For the text-containing cell, return its midpoint in (x, y) coordinate format. 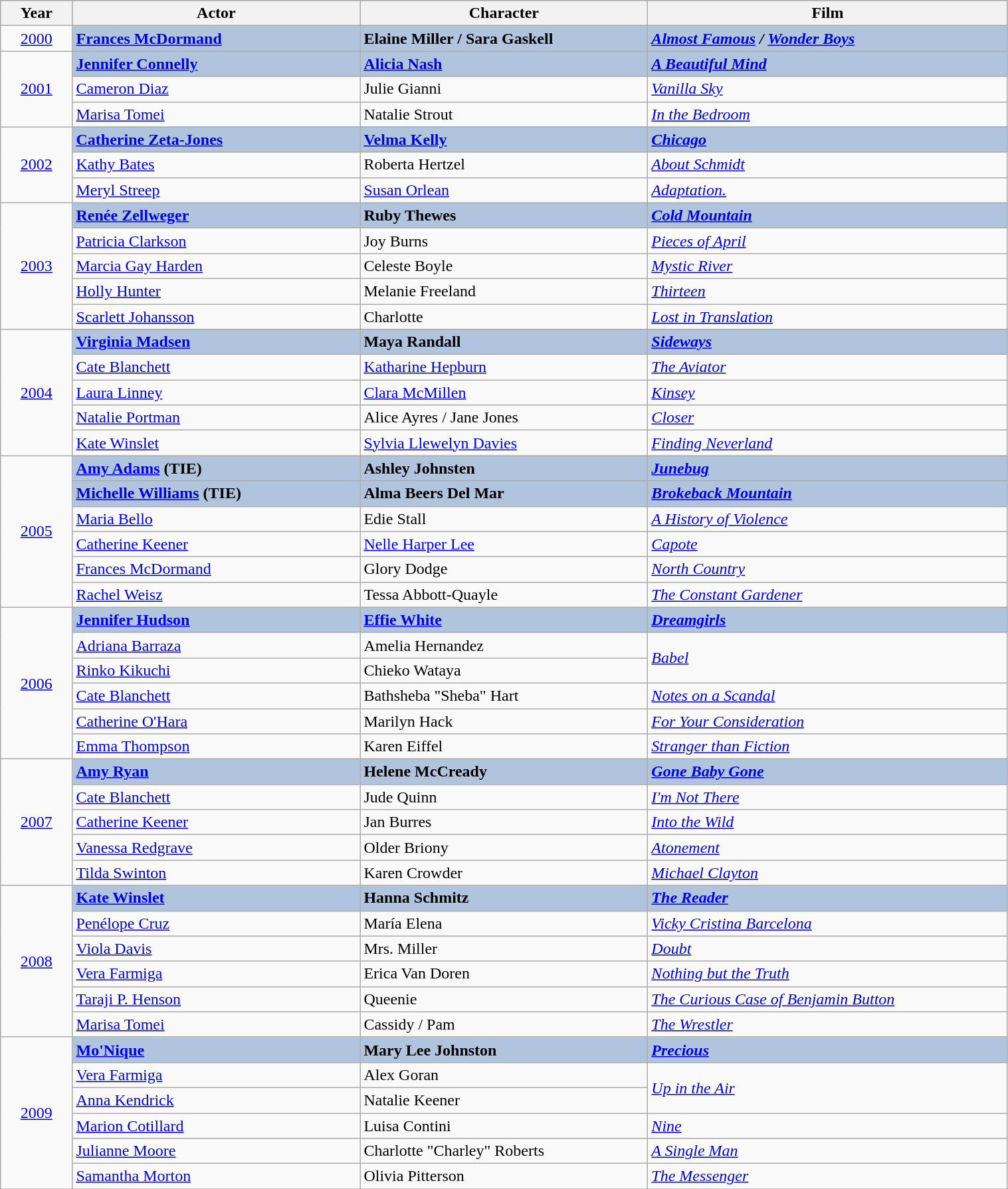
Alicia Nash (504, 64)
Closer (828, 418)
2005 (37, 531)
2001 (37, 89)
In the Bedroom (828, 114)
Meryl Streep (217, 190)
Penélope Cruz (217, 923)
Dreamgirls (828, 620)
Junebug (828, 468)
Ashley Johnsten (504, 468)
Karen Crowder (504, 873)
2002 (37, 165)
Older Briony (504, 848)
Adaptation. (828, 190)
Mary Lee Johnston (504, 1050)
Stranger than Fiction (828, 747)
Susan Orlean (504, 190)
Amelia Hernandez (504, 645)
I'm Not There (828, 797)
Film (828, 13)
Kathy Bates (217, 165)
Luisa Contini (504, 1126)
Amy Adams (TIE) (217, 468)
Year (37, 13)
Nothing but the Truth (828, 974)
Tilda Swinton (217, 873)
Natalie Portman (217, 418)
Kinsey (828, 393)
Catherine Zeta-Jones (217, 139)
Doubt (828, 949)
The Messenger (828, 1176)
Alex Goran (504, 1075)
Holly Hunter (217, 291)
About Schmidt (828, 165)
Rinko Kikuchi (217, 670)
Elaine Miller / Sara Gaskell (504, 39)
Lost in Translation (828, 317)
Edie Stall (504, 519)
North Country (828, 569)
Celeste Boyle (504, 266)
Queenie (504, 999)
Mrs. Miller (504, 949)
Nelle Harper Lee (504, 544)
Charlotte (504, 317)
A Beautiful Mind (828, 64)
Erica Van Doren (504, 974)
Finding Neverland (828, 443)
The Curious Case of Benjamin Button (828, 999)
Maria Bello (217, 519)
Babel (828, 658)
Julie Gianni (504, 89)
Charlotte "Charley" Roberts (504, 1151)
Viola Davis (217, 949)
Vanessa Redgrave (217, 848)
2009 (37, 1113)
A Single Man (828, 1151)
Cameron Diaz (217, 89)
Atonement (828, 848)
Brokeback Mountain (828, 494)
Velma Kelly (504, 139)
Clara McMillen (504, 393)
Sylvia Llewelyn Davies (504, 443)
2000 (37, 39)
Sideways (828, 342)
For Your Consideration (828, 721)
Character (504, 13)
Julianne Moore (217, 1151)
Emma Thompson (217, 747)
Mo'Nique (217, 1050)
Gone Baby Gone (828, 772)
Jude Quinn (504, 797)
Joy Burns (504, 240)
Melanie Freeland (504, 291)
Virginia Madsen (217, 342)
Nine (828, 1126)
Catherine O'Hara (217, 721)
Ruby Thewes (504, 215)
Into the Wild (828, 822)
Natalie Strout (504, 114)
Scarlett Johansson (217, 317)
Chicago (828, 139)
Up in the Air (828, 1087)
Vanilla Sky (828, 89)
Marcia Gay Harden (217, 266)
Taraji P. Henson (217, 999)
Jennifer Connelly (217, 64)
Natalie Keener (504, 1100)
Vicky Cristina Barcelona (828, 923)
Cassidy / Pam (504, 1024)
Notes on a Scandal (828, 695)
Renée Zellweger (217, 215)
Michael Clayton (828, 873)
2003 (37, 266)
Olivia Pitterson (504, 1176)
Katharine Hepburn (504, 367)
Alice Ayres / Jane Jones (504, 418)
The Reader (828, 898)
2004 (37, 393)
Samantha Morton (217, 1176)
A History of Violence (828, 519)
Tessa Abbott-Quayle (504, 594)
Maya Randall (504, 342)
Amy Ryan (217, 772)
Marilyn Hack (504, 721)
Mystic River (828, 266)
Marion Cotillard (217, 1126)
2008 (37, 961)
Thirteen (828, 291)
Michelle Williams (TIE) (217, 494)
The Constant Gardener (828, 594)
Pieces of April (828, 240)
Precious (828, 1050)
Bathsheba "Sheba" Hart (504, 695)
Patricia Clarkson (217, 240)
Cold Mountain (828, 215)
The Aviator (828, 367)
Jan Burres (504, 822)
Adriana Barraza (217, 645)
Roberta Hertzel (504, 165)
Jennifer Hudson (217, 620)
Anna Kendrick (217, 1100)
Helene McCready (504, 772)
Rachel Weisz (217, 594)
Almost Famous / Wonder Boys (828, 39)
Karen Eiffel (504, 747)
Laura Linney (217, 393)
2006 (37, 683)
Chieko Wataya (504, 670)
Hanna Schmitz (504, 898)
Alma Beers Del Mar (504, 494)
Glory Dodge (504, 569)
The Wrestler (828, 1024)
Effie White (504, 620)
María Elena (504, 923)
Capote (828, 544)
2007 (37, 822)
Actor (217, 13)
